Output the (x, y) coordinate of the center of the cell containing the given text.  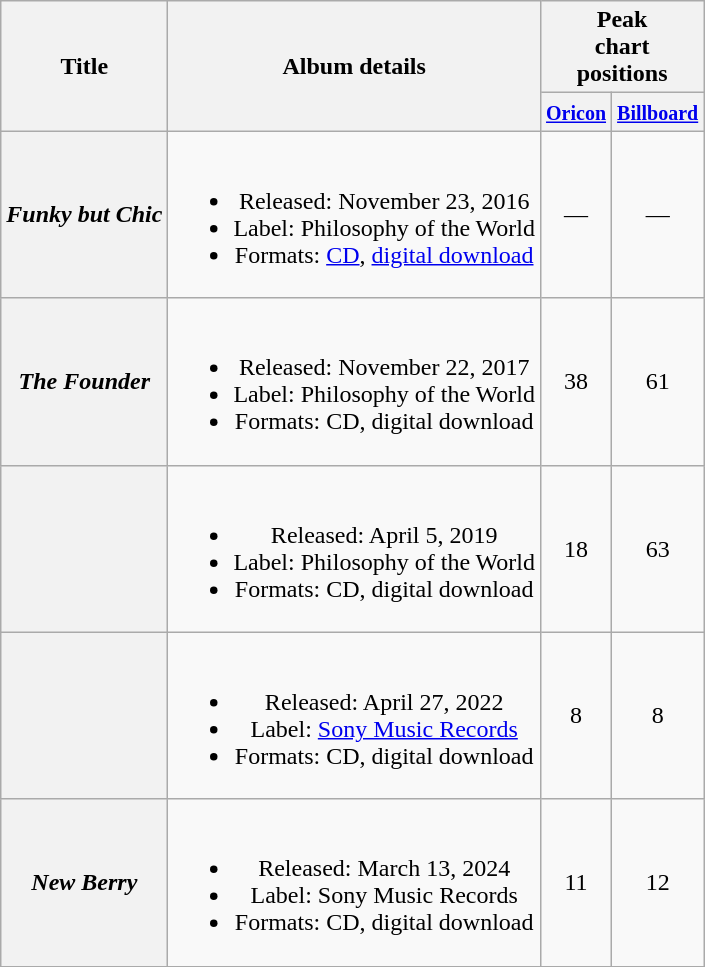
63 (658, 548)
11 (576, 882)
38 (576, 382)
Oricon (576, 112)
12 (658, 882)
Title (84, 66)
Released: March 13, 2024Label: Sony Music RecordsFormats: CD, digital download (354, 882)
Released: November 23, 2016Label: Philosophy of the WorldFormats: CD, digital download (354, 214)
Funky but Chic (84, 214)
The Founder (84, 382)
Peak chart positions (622, 47)
61 (658, 382)
18 (576, 548)
Released: April 27, 2022Label: Sony Music RecordsFormats: CD, digital download (354, 716)
New Berry (84, 882)
Album details (354, 66)
Released: November 22, 2017Label: Philosophy of the WorldFormats: CD, digital download (354, 382)
Billboard (658, 112)
Released: April 5, 2019Label: Philosophy of the WorldFormats: CD, digital download (354, 548)
